Detect which cell encompasses the target text, then output its [X, Y] center coordinate. 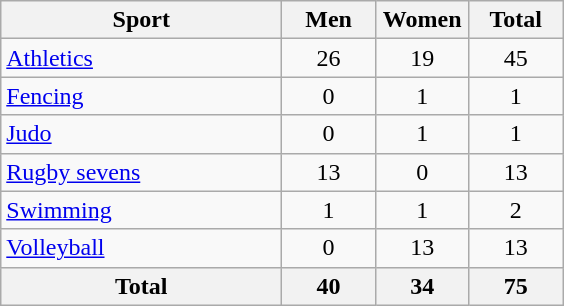
Fencing [142, 96]
75 [516, 286]
Volleyball [142, 248]
26 [329, 58]
Sport [142, 20]
Judo [142, 134]
45 [516, 58]
2 [516, 210]
Swimming [142, 210]
Women [422, 20]
40 [329, 286]
Men [329, 20]
Rugby sevens [142, 172]
19 [422, 58]
34 [422, 286]
Athletics [142, 58]
